Determine the (X, Y) coordinate at the center of the cell enclosing the given text.  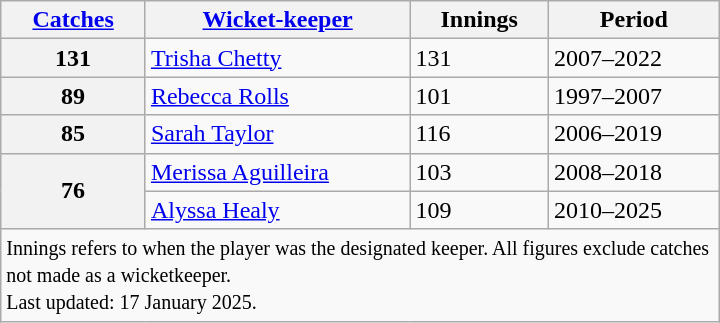
89 (74, 96)
2010–2025 (634, 210)
103 (480, 172)
2008–2018 (634, 172)
Catches (74, 20)
2006–2019 (634, 134)
1997–2007 (634, 96)
101 (480, 96)
Sarah Taylor (277, 134)
Merissa Aguilleira (277, 172)
76 (74, 191)
2007–2022 (634, 58)
Period (634, 20)
116 (480, 134)
Innings refers to when the player was the designated keeper. All figures exclude catches not made as a wicketkeeper.Last updated: 17 January 2025. (360, 275)
Trisha Chetty (277, 58)
Wicket-keeper (277, 20)
Alyssa Healy (277, 210)
Rebecca Rolls (277, 96)
Innings (480, 20)
85 (74, 134)
109 (480, 210)
